Identify which cell holds the provided text, then report its (x, y) central coordinate. 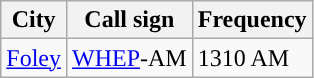
1310 AM (252, 58)
WHEP-AM (129, 58)
City (34, 20)
Foley (34, 58)
Frequency (252, 20)
Call sign (129, 20)
